Provide the [x, y] coordinate of the cell's center where the given text is located.  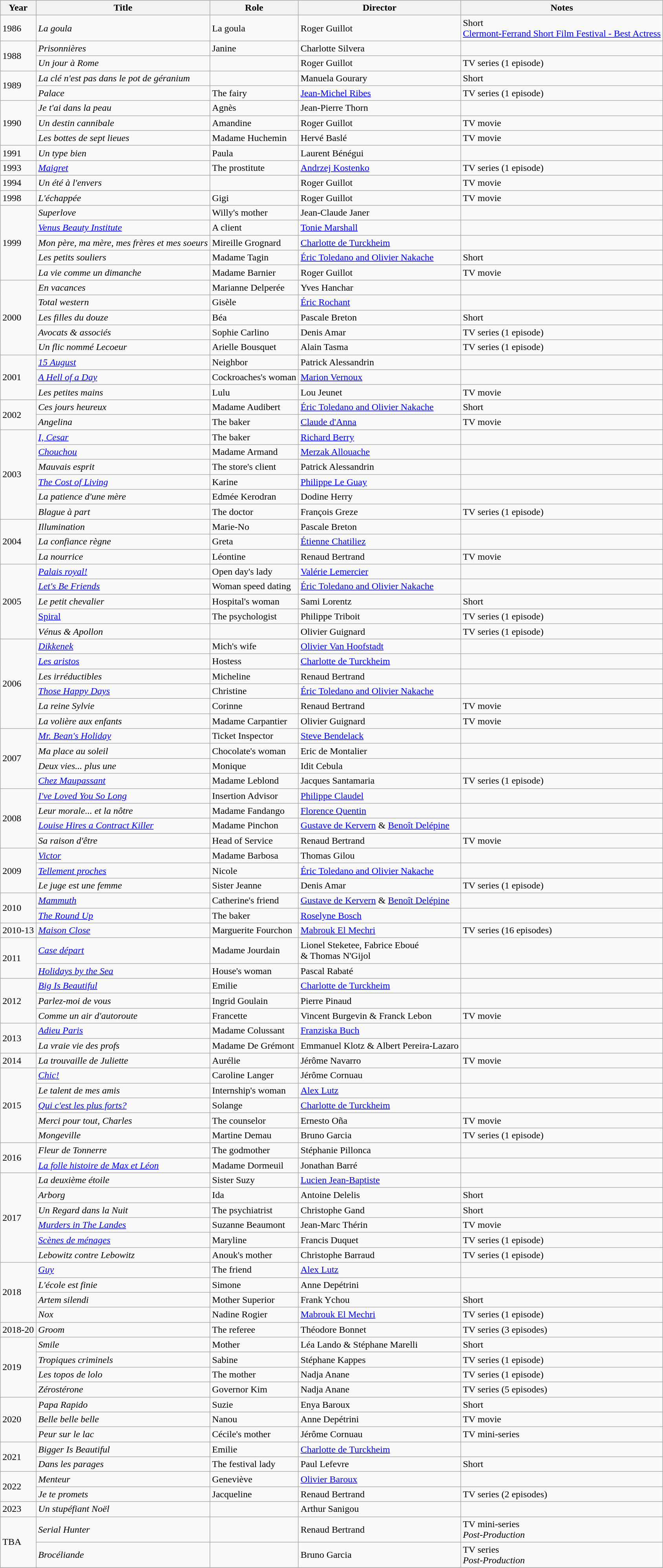
Dans les parages [123, 1464]
Les petites mains [123, 392]
The counselor [254, 1120]
Tellement proches [123, 870]
Sa raison d'être [123, 841]
Palace [123, 93]
Steve Bendelack [380, 736]
The Round Up [123, 916]
Léa Lando & Stéphane Marelli [380, 1345]
Madame De Grémont [254, 1046]
Sophie Carlino [254, 332]
A client [254, 228]
1986 [18, 28]
2017 [18, 1218]
Mireille Grognard [254, 243]
Valérie Lemercier [380, 572]
Un stupéfiant Noël [123, 1509]
Un flic nommé Lecoeur [123, 347]
Jonathan Barré [380, 1165]
Total western [123, 302]
Suzanne Beaumont [254, 1225]
Merci pour tout, Charles [123, 1120]
Arthur Sanigou [380, 1509]
Gigi [254, 198]
Un destin cannibale [123, 123]
Jérôme Navarro [380, 1061]
Madame Barbosa [254, 855]
The prostitute [254, 168]
Cockroaches's woman [254, 377]
Les petits souliers [123, 258]
2019 [18, 1367]
Mich's wife [254, 646]
Superlove [123, 213]
Guy [123, 1270]
2018-20 [18, 1330]
Holidays by the Sea [123, 971]
Caroline Langer [254, 1075]
Chocolate's woman [254, 751]
Head of Service [254, 841]
Éric Rochant [380, 302]
Lebowitz contre Lebowitz [123, 1255]
Lulu [254, 392]
Francette [254, 1016]
La trouvaille de Juliette [123, 1061]
Madame Tagin [254, 258]
Maison Close [123, 931]
The store's client [254, 467]
Christophe Gand [380, 1210]
Belle belle belle [123, 1420]
Lou Jeunet [380, 392]
Olivier Van Hoofstadt [380, 646]
2007 [18, 758]
2005 [18, 601]
Spiral [123, 616]
Alain Tasma [380, 347]
François Greze [380, 512]
Thomas Gilou [380, 855]
Un jour à Rome [123, 63]
Un type bien [123, 153]
Madame Audibert [254, 407]
Lucien Jean-Baptiste [380, 1180]
Hervé Baslé [380, 138]
Béa [254, 317]
La volière aux enfants [123, 721]
Marie-No [254, 527]
Ida [254, 1195]
Jacqueline [254, 1494]
1998 [18, 198]
Suzie [254, 1404]
Madame Pinchon [254, 826]
1990 [18, 123]
TV seriesPost-Production [562, 1555]
The mother [254, 1374]
Laurent Bénégui [380, 153]
Adieu Paris [123, 1031]
Un Regard dans la Nuit [123, 1210]
Janine [254, 48]
Andrzej Kostenko [380, 168]
Fleur de Tonnerre [123, 1150]
2009 [18, 870]
Les bottes de sept lieues [123, 138]
2020 [18, 1419]
Les filles du douze [123, 317]
Ticket Inspector [254, 736]
Madame Carpantier [254, 721]
Role [254, 8]
Leur morale... et la nôtre [123, 811]
Idit Cebula [380, 766]
Mauvais esprit [123, 467]
Lionel Steketee, Fabrice Eboué & Thomas N'Gijol [380, 951]
2008 [18, 818]
La confiance règne [123, 542]
1991 [18, 153]
2013 [18, 1038]
Those Happy Days [123, 691]
Ernesto Oña [380, 1120]
1993 [18, 168]
Edmée Kerodran [254, 497]
Ingrid Goulain [254, 1001]
Avocats & associés [123, 332]
2000 [18, 317]
1994 [18, 183]
Emmanuel Klotz & Albert Pereira-Lazaro [380, 1046]
Richard Berry [380, 437]
1989 [18, 86]
Insertion Advisor [254, 796]
En vacances [123, 288]
Artem silendi [123, 1300]
Roselyne Bosch [380, 916]
Sister Suzy [254, 1180]
Antoine Delelis [380, 1195]
Les topos de lolo [123, 1374]
A Hell of a Day [123, 377]
Governor Kim [254, 1389]
Philippe Triboit [380, 616]
Maigret [123, 168]
Mother Superior [254, 1300]
Papa Rapido [123, 1404]
Solange [254, 1105]
2023 [18, 1509]
Stéphanie Pillonca [380, 1150]
2022 [18, 1487]
Angelina [123, 422]
Cécile's mother [254, 1434]
Le talent de mes amis [123, 1090]
The psychologist [254, 616]
Agnès [254, 108]
Palais royal! [123, 572]
The Cost of Living [123, 482]
Stéphane Kappes [380, 1359]
Deux vies... plus une [123, 766]
2021 [18, 1457]
La vie comme un dimanche [123, 273]
Ma place au soleil [123, 751]
Geneviève [254, 1479]
Jean-Marc Thérin [380, 1225]
TV series (2 episodes) [562, 1494]
Mongeville [123, 1135]
Simone [254, 1285]
Madame Barnier [254, 273]
Smile [123, 1345]
1999 [18, 243]
Arielle Bousquet [254, 347]
Menteur [123, 1479]
Manuela Gourary [380, 78]
Year [18, 8]
Sami Lorentz [380, 601]
Gisèle [254, 302]
Internship's woman [254, 1090]
Théodore Bonnet [380, 1330]
Madame Colussant [254, 1031]
Mammuth [123, 900]
Florence Quentin [380, 811]
Étienne Chatiliez [380, 542]
1988 [18, 56]
I, Cesar [123, 437]
Peur sur le lac [123, 1434]
Nanou [254, 1420]
Nadine Rogier [254, 1315]
Chouchou [123, 452]
Pierre Pinaud [380, 1001]
TV series (3 episodes) [562, 1330]
Madame Huchemin [254, 138]
La vraie vie des profs [123, 1046]
Léontine [254, 557]
Frank Ychou [380, 1300]
Monique [254, 766]
Madame Leblond [254, 781]
La reine Sylvie [123, 706]
Je te promets [123, 1494]
Charlotte Silvera [380, 48]
Bigger Is Beautiful [123, 1449]
Parlez-moi de vous [123, 1001]
Claude d'Anna [380, 422]
Pascal Rabaté [380, 971]
Eric de Montalier [380, 751]
Chez Maupassant [123, 781]
TV mini-series [562, 1434]
Sister Jeanne [254, 885]
Francis Duquet [380, 1240]
Greta [254, 542]
Vincent Burgevin & Franck Lebon [380, 1016]
La patience d'une mère [123, 497]
Le juge est une femme [123, 885]
Nicole [254, 870]
La folle histoire de Max et Léon [123, 1165]
Anouk's mother [254, 1255]
2016 [18, 1158]
Franziska Buch [380, 1031]
15 August [123, 362]
The fairy [254, 93]
2003 [18, 474]
Karine [254, 482]
Louise Hires a Contract Killer [123, 826]
Mr. Bean's Holiday [123, 736]
Micheline [254, 676]
Catherine's friend [254, 900]
Neighbor [254, 362]
L'école est finie [123, 1285]
Martine Demau [254, 1135]
Dikkenek [123, 646]
TV mini-seriesPost-Production [562, 1530]
Chic! [123, 1075]
Le petit chevalier [123, 601]
Amandine [254, 123]
La nourrice [123, 557]
Jean-Pierre Thorn [380, 108]
Ces jours heureux [123, 407]
Zérostérone [123, 1389]
Jean-Claude Janer [380, 213]
Title [123, 8]
Director [380, 8]
The psychiatrist [254, 1210]
Madame Fandango [254, 811]
Comme un air d'autoroute [123, 1016]
2006 [18, 683]
Murders in The Landes [123, 1225]
Mother [254, 1345]
Nox [123, 1315]
2014 [18, 1061]
2010 [18, 908]
Philippe Le Guay [380, 482]
Arborg [123, 1195]
Philippe Claudel [380, 796]
Scènes de ménages [123, 1240]
Enya Baroux [380, 1404]
Notes [562, 8]
Vénus & Apollon [123, 631]
Aurélie [254, 1061]
The godmother [254, 1150]
House's woman [254, 971]
Sabine [254, 1359]
La clé n'est pas dans le pot de géranium [123, 78]
Madame Armand [254, 452]
Open day's lady [254, 572]
The referee [254, 1330]
Case départ [123, 951]
Victor [123, 855]
Marianne Delperée [254, 288]
Les irréductibles [123, 676]
Je t'ai dans la peau [123, 108]
2004 [18, 542]
TV series (5 episodes) [562, 1389]
The doctor [254, 512]
TBA [18, 1542]
Marguerite Fourchon [254, 931]
Willy's mother [254, 213]
Big Is Beautiful [123, 986]
Brocéliande [123, 1555]
Merzak Allouache [380, 452]
Groom [123, 1330]
2012 [18, 1001]
The festival lady [254, 1464]
Venus Beauty Institute [123, 228]
Let's Be Friends [123, 586]
Serial Hunter [123, 1530]
Jacques Santamaria [380, 781]
Tropiques criminels [123, 1359]
The friend [254, 1270]
2010-13 [18, 931]
Woman speed dating [254, 586]
Illumination [123, 527]
Les aristos [123, 661]
Prisonnières [123, 48]
2002 [18, 414]
2011 [18, 958]
Madame Dormeuil [254, 1165]
Olivier Baroux [380, 1479]
I've Loved You So Long [123, 796]
Corinne [254, 706]
Hospital's woman [254, 601]
Yves Hanchar [380, 288]
Paul Lefevre [380, 1464]
2018 [18, 1292]
Tonie Marshall [380, 228]
Qui c'est les plus forts? [123, 1105]
ShortClermont-Ferrand Short Film Festival - Best Actress [562, 28]
Christine [254, 691]
Marion Vernoux [380, 377]
Christophe Barraud [380, 1255]
La deuxième étoile [123, 1180]
Jean-Michel Ribes [380, 93]
Mon père, ma mère, mes frères et mes soeurs [123, 243]
Dodine Herry [380, 497]
L'échappée [123, 198]
Blague à part [123, 512]
Paula [254, 153]
2001 [18, 377]
Un été à l'envers [123, 183]
TV series (16 episodes) [562, 931]
Madame Jourdain [254, 951]
2015 [18, 1105]
Maryline [254, 1240]
Hostess [254, 661]
